Locate the cell with the specified text and output its (X, Y) center coordinate. 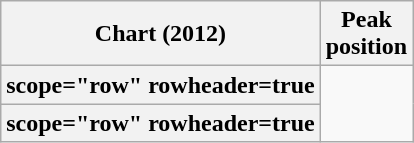
Peakposition (366, 34)
Chart (2012) (160, 34)
